Detect which cell encompasses the target text, then output its [x, y] center coordinate. 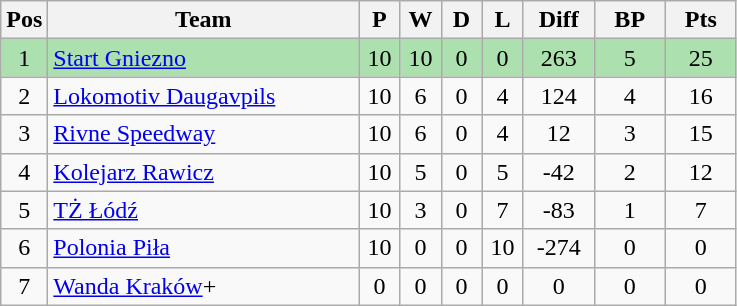
Pos [24, 20]
124 [558, 96]
16 [700, 96]
Team [204, 20]
BP [630, 20]
Pts [700, 20]
W [420, 20]
Start Gniezno [204, 58]
25 [700, 58]
Diff [558, 20]
D [462, 20]
-274 [558, 248]
Wanda Kraków+ [204, 286]
L [502, 20]
263 [558, 58]
Lokomotiv Daugavpils [204, 96]
Rivne Speedway [204, 134]
P [380, 20]
Kolejarz Rawicz [204, 172]
Polonia Piła [204, 248]
-83 [558, 210]
-42 [558, 172]
15 [700, 134]
TŻ Łódź [204, 210]
